Return [x, y] of the center of cell containing provided text 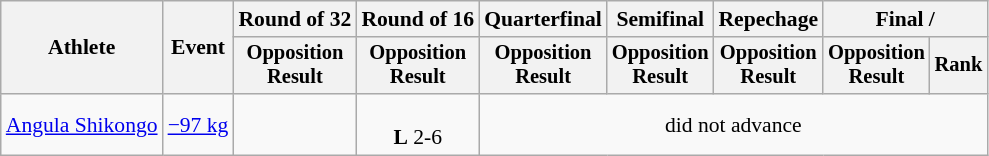
Angula Shikongo [82, 124]
did not advance [733, 124]
Event [198, 48]
Semifinal [660, 19]
L 2-6 [418, 124]
Quarterfinal [543, 19]
Rank [959, 66]
Round of 16 [418, 19]
Repechage [768, 19]
−97 kg [198, 124]
Athlete [82, 48]
Final / [905, 19]
Round of 32 [294, 19]
